Provide the [X, Y] coordinate of the cell's center where the given text is located.  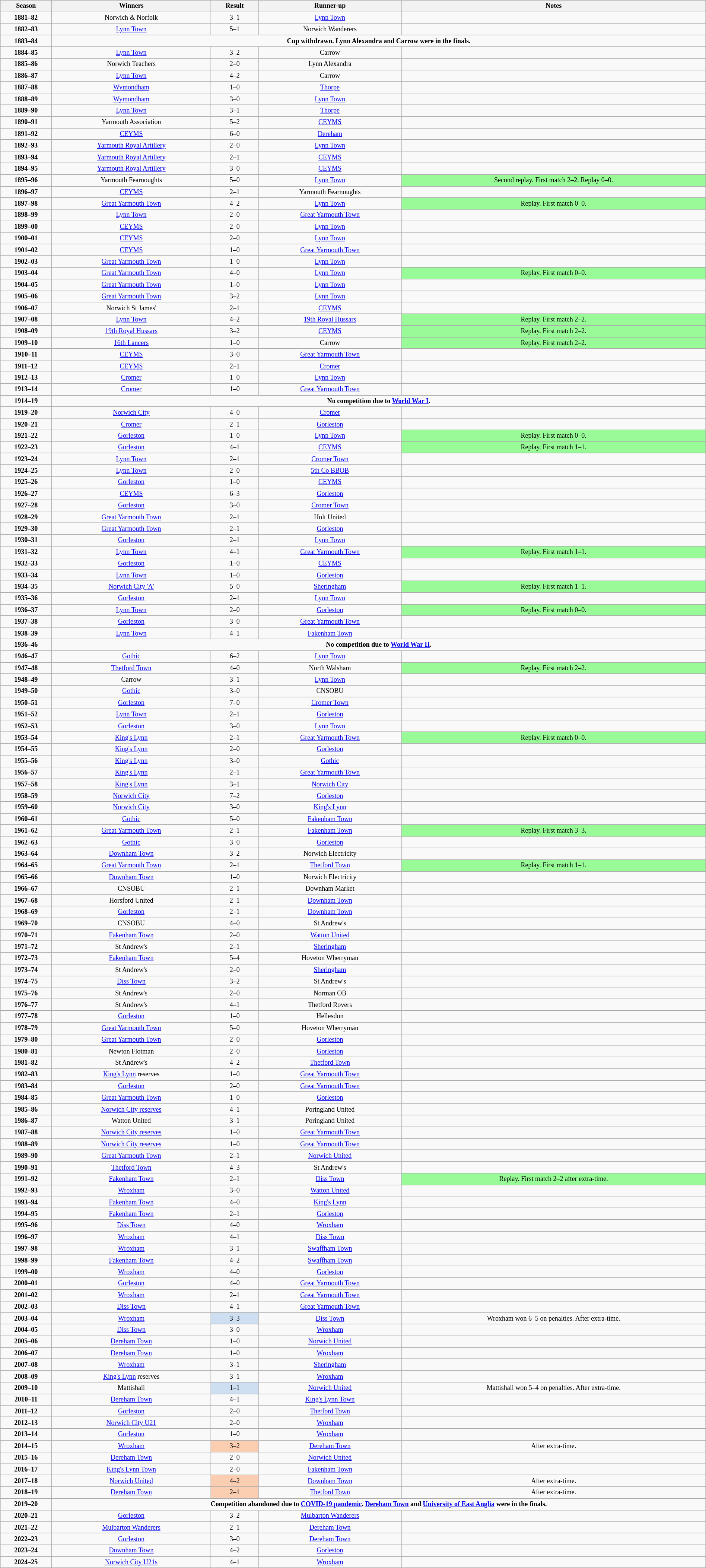
1983–84 [26, 1086]
1968–69 [26, 912]
1989–90 [26, 1156]
1888–89 [26, 99]
2016–17 [26, 1469]
1898–99 [26, 215]
1997–98 [26, 1249]
1906–07 [26, 308]
6–3 [235, 494]
2000–01 [26, 1284]
1938–39 [26, 633]
1887–88 [26, 87]
1937–38 [26, 621]
1892–93 [26, 145]
1996–97 [26, 1237]
1889–90 [26, 110]
2008–09 [26, 1376]
1961–62 [26, 831]
1984–85 [26, 1097]
1895–96 [26, 180]
16th Lancers [131, 343]
1994–95 [26, 1214]
1930–31 [26, 540]
1955–56 [26, 761]
1884–85 [26, 52]
6–2 [235, 656]
Wroxham won 6–5 on penalties. After extra-time. [553, 1318]
1907–08 [26, 320]
Dereham [330, 134]
1960–61 [26, 819]
1919–20 [26, 413]
1903–04 [26, 273]
2020–21 [26, 1515]
1922–23 [26, 447]
1909–10 [26, 343]
1911–12 [26, 366]
1992–93 [26, 1191]
1974–75 [26, 981]
1998–99 [26, 1260]
1977–78 [26, 1016]
1900–01 [26, 238]
1988–89 [26, 1144]
1921–22 [26, 436]
1978–79 [26, 1028]
Norwich City 'A' [131, 586]
1965–66 [26, 877]
1893–94 [26, 157]
1949–50 [26, 691]
1931–32 [26, 552]
2022–23 [26, 1539]
1905–06 [26, 297]
Norwich Teachers [131, 64]
Replay. First match 2–2 after extra-time. [553, 1179]
1971–72 [26, 947]
1950–51 [26, 703]
Result [235, 6]
Lynn Alexandra [330, 64]
2015–16 [26, 1457]
Holt United [330, 517]
1936–46 [26, 644]
Competition abandoned due to COVID-19 pandemic. Dereham Town and University of East Anglia were in the finals. [379, 1504]
1927–28 [26, 505]
1934–35 [26, 586]
1987–88 [26, 1133]
1962–63 [26, 842]
1964–65 [26, 865]
1990–91 [26, 1168]
1912–13 [26, 378]
Runner-up [330, 6]
5–4 [235, 958]
1896–97 [26, 192]
1982–83 [26, 1074]
1973–74 [26, 970]
1995–96 [26, 1226]
2010–11 [26, 1399]
Winners [131, 6]
1985–86 [26, 1109]
Second replay. First match 2–2. Replay 0–0. [553, 180]
1885–86 [26, 64]
2009–10 [26, 1388]
Season [26, 6]
4–3 [235, 1168]
1976–77 [26, 1005]
1975–76 [26, 993]
Downham Market [330, 889]
1899–00 [26, 227]
1910–11 [26, 355]
1969–70 [26, 923]
1929–30 [26, 528]
1935–36 [26, 598]
North Walsham [330, 668]
No competition due to World War II. [379, 644]
1882–83 [26, 29]
7–0 [235, 703]
1981–82 [26, 1062]
2002–03 [26, 1307]
5–2 [235, 122]
2011–12 [26, 1411]
1928–29 [26, 517]
Norwich St James' [131, 308]
1886–87 [26, 76]
Thetford Rovers [330, 1005]
2018–19 [26, 1492]
1967–68 [26, 900]
1890–91 [26, 122]
Norwich & Norfolk [131, 18]
1908–09 [26, 332]
Mattishall won 5–4 on penalties. After extra-time. [553, 1388]
1979–80 [26, 1039]
1881–82 [26, 18]
1883–84 [26, 41]
1947–48 [26, 668]
1925–26 [26, 482]
1932–33 [26, 563]
2017–18 [26, 1481]
1963–64 [26, 854]
1894–95 [26, 168]
1923–24 [26, 459]
1970–71 [26, 935]
1946–47 [26, 656]
Norwich City U21 [131, 1423]
1980–81 [26, 1051]
1920–21 [26, 424]
5th Co BBOB [330, 471]
1986–87 [26, 1121]
Norwich Wanderers [330, 29]
1991–92 [26, 1179]
1913–14 [26, 389]
5–1 [235, 29]
2001–02 [26, 1295]
2007–08 [26, 1365]
2021–22 [26, 1527]
2023–24 [26, 1550]
1926–27 [26, 494]
1952–53 [26, 726]
2003–04 [26, 1318]
Replay. First match 3–3. [553, 831]
2019–20 [26, 1504]
1972–73 [26, 958]
Norwich City U21s [131, 1562]
Notes [553, 6]
No competition due to World War I. [379, 401]
1933–34 [26, 575]
3–3 [235, 1318]
1956–57 [26, 773]
7–2 [235, 796]
1902–03 [26, 262]
1901–02 [26, 250]
Norman OB [330, 993]
1951–52 [26, 715]
Yarmouth Association [131, 122]
1959–60 [26, 808]
1953–54 [26, 738]
1914–19 [26, 401]
1954–55 [26, 750]
6–0 [235, 134]
1924–25 [26, 471]
2004–05 [26, 1330]
Mattishall [131, 1388]
2013–14 [26, 1434]
1958–59 [26, 796]
1948–49 [26, 680]
Cup withdrawn. Lynn Alexandra and Carrow were in the finals. [379, 41]
2024–25 [26, 1562]
1–1 [235, 1388]
2014–15 [26, 1446]
2006–07 [26, 1353]
1891–92 [26, 134]
2012–13 [26, 1423]
1999–00 [26, 1272]
1936–37 [26, 610]
1966–67 [26, 889]
1993–94 [26, 1202]
1904–05 [26, 285]
Hellesdon [330, 1016]
Newton Flotman [131, 1051]
Horsford United [131, 900]
1897–98 [26, 203]
2005–06 [26, 1342]
1957–58 [26, 784]
